Capture the cell that displays the provided text and extract its [X, Y] central coordinate. 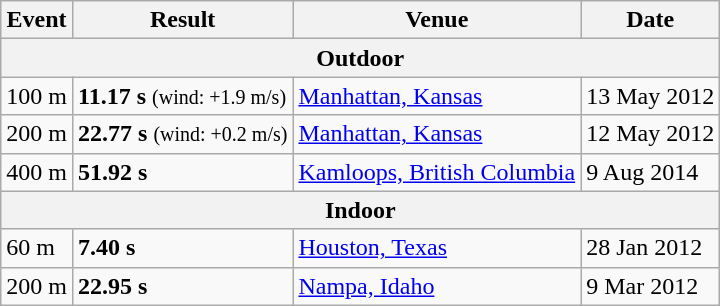
Kamloops, British Columbia [437, 172]
28 Jan 2012 [650, 248]
Indoor [360, 210]
22.77 s (wind: +0.2 m/s) [182, 134]
9 Aug 2014 [650, 172]
100 m [37, 96]
400 m [37, 172]
11.17 s (wind: +1.9 m/s) [182, 96]
Result [182, 20]
7.40 s [182, 248]
Nampa, Idaho [437, 286]
60 m [37, 248]
51.92 s [182, 172]
12 May 2012 [650, 134]
Date [650, 20]
9 Mar 2012 [650, 286]
Venue [437, 20]
Event [37, 20]
Houston, Texas [437, 248]
22.95 s [182, 286]
13 May 2012 [650, 96]
Outdoor [360, 58]
